Identify which cell holds the provided text, then report its [X, Y] central coordinate. 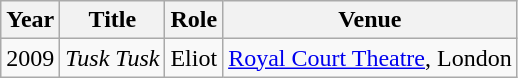
Royal Court Theatre, London [370, 58]
Title [112, 20]
Tusk Tusk [112, 58]
2009 [30, 58]
Venue [370, 20]
Role [194, 20]
Year [30, 20]
Eliot [194, 58]
